From the cell containing the given text, extract its center point as [X, Y] coordinate. 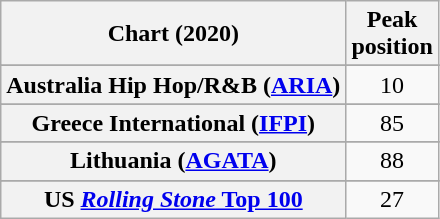
Australia Hip Hop/R&B (ARIA) [174, 85]
85 [392, 123]
88 [392, 161]
Lithuania (AGATA) [174, 161]
Chart (2020) [174, 34]
Greece International (IFPI) [174, 123]
27 [392, 199]
Peakposition [392, 34]
10 [392, 85]
US Rolling Stone Top 100 [174, 199]
